Locate the cell with the specified text and output its (x, y) center coordinate. 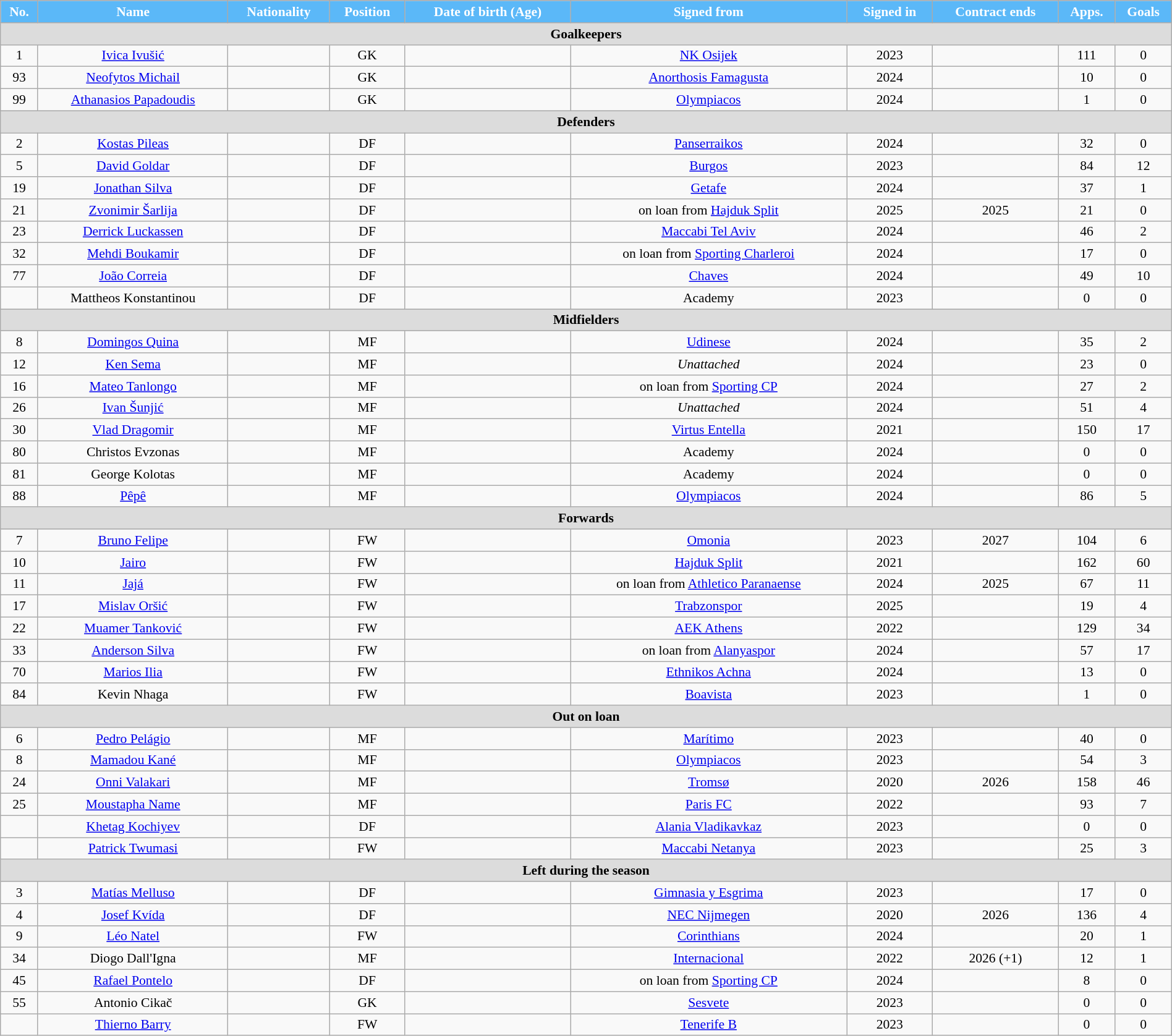
George Kolotas (132, 474)
Matías Melluso (132, 893)
Neofytos Michail (132, 78)
Marítimo (708, 739)
Kevin Nhaga (132, 695)
Signed from (708, 12)
Ivan Šunjić (132, 408)
Boavista (708, 695)
Ethnikos Achna (708, 673)
Trabzonspor (708, 606)
Ivica Ivušić (132, 56)
Mislav Oršić (132, 606)
77 (20, 276)
Maccabi Tel Aviv (708, 232)
Goalkeepers (586, 34)
Nationality (279, 12)
136 (1087, 915)
Anderson Silva (132, 650)
Sesvete (708, 1003)
55 (20, 1003)
162 (1087, 563)
Paris FC (708, 805)
Christos Evzonas (132, 452)
Internacional (708, 959)
60 (1144, 563)
80 (20, 452)
No. (20, 12)
Date of birth (Age) (487, 12)
16 (20, 386)
Ken Sema (132, 364)
Vlad Dragomir (132, 430)
Anorthosis Famagusta (708, 78)
Léo Natel (132, 936)
David Goldar (132, 166)
13 (1087, 673)
AEK Athens (708, 629)
Mamadou Kané (132, 760)
Antonio Cikač (132, 1003)
on loan from Sporting Charleroi (708, 254)
20 (1087, 936)
on loan from Alanyaspor (708, 650)
35 (1087, 342)
Forwards (586, 519)
Left during the season (586, 871)
86 (1087, 496)
24 (20, 783)
Zvonimir Šarlija (132, 210)
37 (1087, 188)
Defenders (586, 122)
Bruno Felipe (132, 540)
Gimnasia y Esgrima (708, 893)
Pêpê (132, 496)
49 (1087, 276)
51 (1087, 408)
Pedro Pelágio (132, 739)
Thierno Barry (132, 1025)
Signed in (890, 12)
Tenerife B (708, 1025)
Goals (1144, 12)
Maccabi Netanya (708, 849)
Diogo Dall'Igna (132, 959)
Tromsø (708, 783)
Patrick Twumasi (132, 849)
Virtus Entella (708, 430)
Hajduk Split (708, 563)
Marios Ilia (132, 673)
Burgos (708, 166)
Mateo Tanlongo (132, 386)
Rafael Pontelo (132, 981)
9 (20, 936)
67 (1087, 584)
Jajá (132, 584)
Onni Valakari (132, 783)
22 (20, 629)
Athanasios Papadoudis (132, 100)
Mattheos Konstantinou (132, 298)
Panserraikos (708, 144)
99 (20, 100)
70 (20, 673)
54 (1087, 760)
88 (20, 496)
81 (20, 474)
2026 (+1) (995, 959)
150 (1087, 430)
2027 (995, 540)
João Correia (132, 276)
27 (1087, 386)
40 (1087, 739)
Muamer Tanković (132, 629)
Name (132, 12)
33 (20, 650)
Apps. (1087, 12)
111 (1087, 56)
Out on loan (586, 716)
Position (367, 12)
Jonathan Silva (132, 188)
57 (1087, 650)
30 (20, 430)
129 (1087, 629)
Omonia (708, 540)
on loan from Hajduk Split (708, 210)
Mehdi Boukamir (132, 254)
Contract ends (995, 12)
Chaves (708, 276)
104 (1087, 540)
Corinthians (708, 936)
Midfielders (586, 320)
Khetag Kochiyev (132, 826)
Domingos Quina (132, 342)
Josef Kvída (132, 915)
Jairo (132, 563)
Derrick Luckassen (132, 232)
NK Osijek (708, 56)
45 (20, 981)
26 (20, 408)
Moustapha Name (132, 805)
Getafe (708, 188)
Alania Vladikavkaz (708, 826)
Udinese (708, 342)
158 (1087, 783)
NEC Nijmegen (708, 915)
on loan from Athletico Paranaense (708, 584)
Kostas Pileas (132, 144)
